Identify which cell holds the provided text, then report its (x, y) central coordinate. 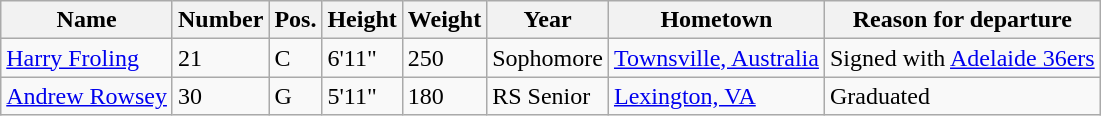
Reason for departure (962, 20)
Lexington, VA (716, 96)
30 (220, 96)
Weight (444, 20)
Height (362, 20)
180 (444, 96)
Number (220, 20)
Year (548, 20)
RS Senior (548, 96)
Pos. (296, 20)
C (296, 58)
250 (444, 58)
Hometown (716, 20)
Townsville, Australia (716, 58)
21 (220, 58)
G (296, 96)
Sophomore (548, 58)
5'11" (362, 96)
Signed with Adelaide 36ers (962, 58)
Andrew Rowsey (87, 96)
6'11" (362, 58)
Harry Froling (87, 58)
Graduated (962, 96)
Name (87, 20)
